For the text-containing cell, return its midpoint in (X, Y) coordinate format. 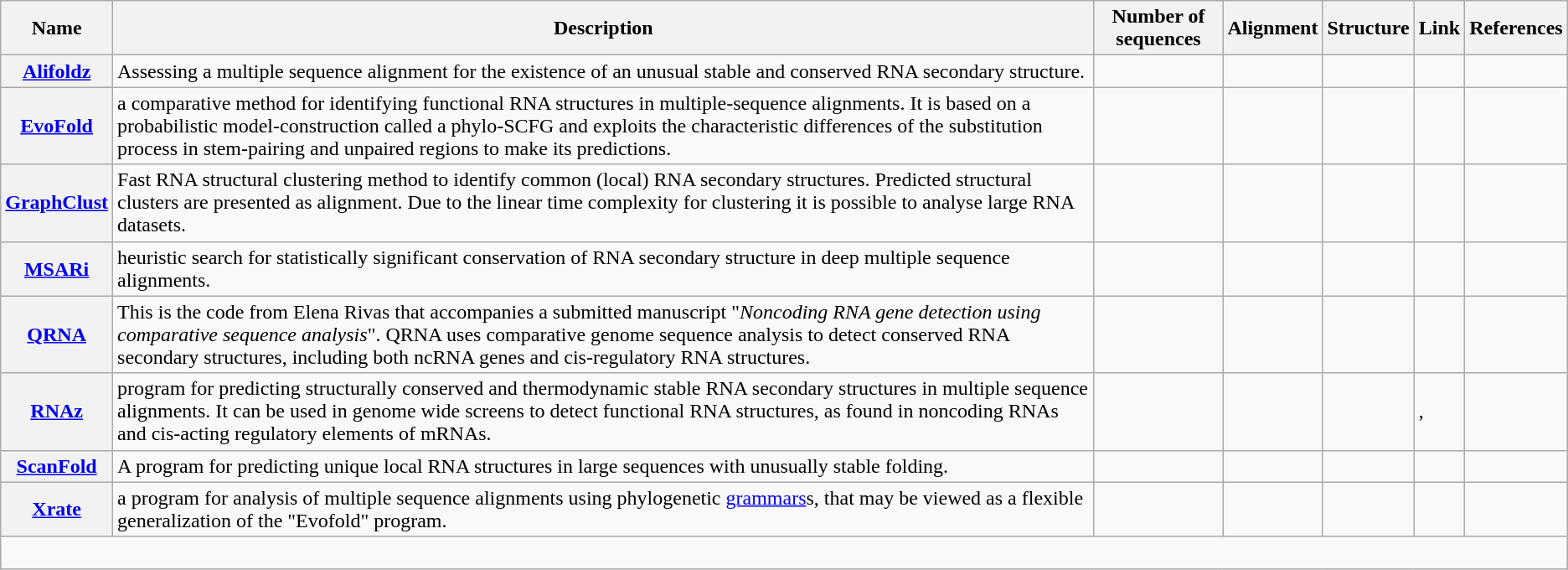
heuristic search for statistically significant conservation of RNA secondary structure in deep multiple sequence alignments. (604, 268)
Description (604, 28)
Alignment (1273, 28)
Link (1439, 28)
Xrate (57, 510)
Name (57, 28)
References (1516, 28)
MSARi (57, 268)
Number of sequences (1158, 28)
, (1439, 412)
A program for predicting unique local RNA structures in large sequences with unusually stable folding. (604, 466)
RNAz (57, 412)
QRNA (57, 334)
EvoFold (57, 126)
Structure (1369, 28)
ScanFold (57, 466)
Alifoldz (57, 71)
GraphClust (57, 203)
Assessing a multiple sequence alignment for the existence of an unusual stable and conserved RNA secondary structure. (604, 71)
